Return the (X, Y) coordinate for the center point of the cell that contains the specified text.  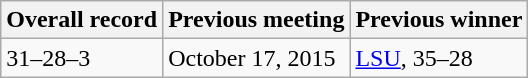
31–28–3 (82, 58)
Overall record (82, 20)
Previous winner (439, 20)
LSU, 35–28 (439, 58)
Previous meeting (256, 20)
October 17, 2015 (256, 58)
